Identify which cell holds the provided text, then report its [X, Y] central coordinate. 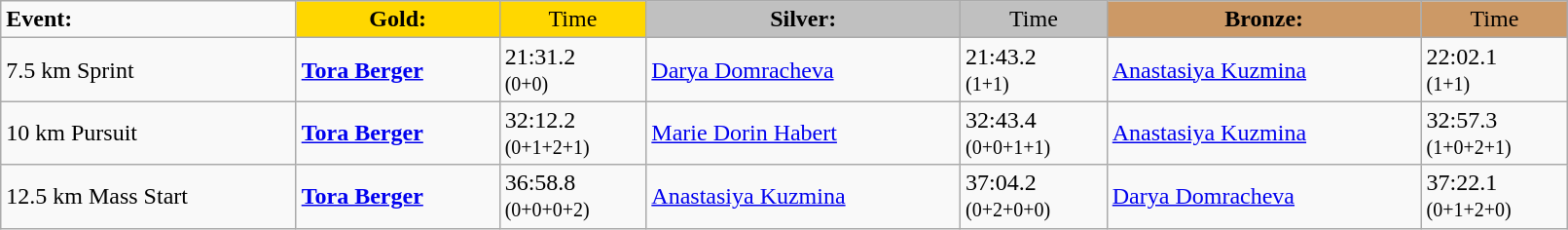
12.5 km Mass Start [148, 197]
Silver: [804, 19]
36:58.8(0+0+0+2) [572, 197]
37:22.1(0+1+2+0) [1495, 197]
22:02.1(1+1) [1495, 70]
21:43.2(1+1) [1034, 70]
21:31.2(0+0) [572, 70]
37:04.2(0+2+0+0) [1034, 197]
32:57.3(1+0+2+1) [1495, 133]
10 km Pursuit [148, 133]
7.5 km Sprint [148, 70]
Marie Dorin Habert [804, 133]
Gold: [397, 19]
32:12.2(0+1+2+1) [572, 133]
Event: [148, 19]
32:43.4(0+0+1+1) [1034, 133]
Bronze: [1263, 19]
